From the cell containing the given text, extract its center point as [x, y] coordinate. 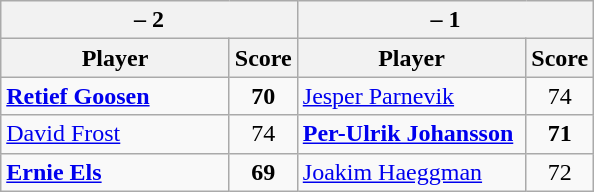
71 [560, 134]
Per-Ulrik Johansson [412, 134]
Jesper Parnevik [412, 96]
Ernie Els [116, 172]
– 1 [446, 20]
Joakim Haeggman [412, 172]
72 [560, 172]
– 2 [150, 20]
David Frost [116, 134]
69 [263, 172]
70 [263, 96]
Retief Goosen [116, 96]
